From the cell containing the given text, extract its center point as [x, y] coordinate. 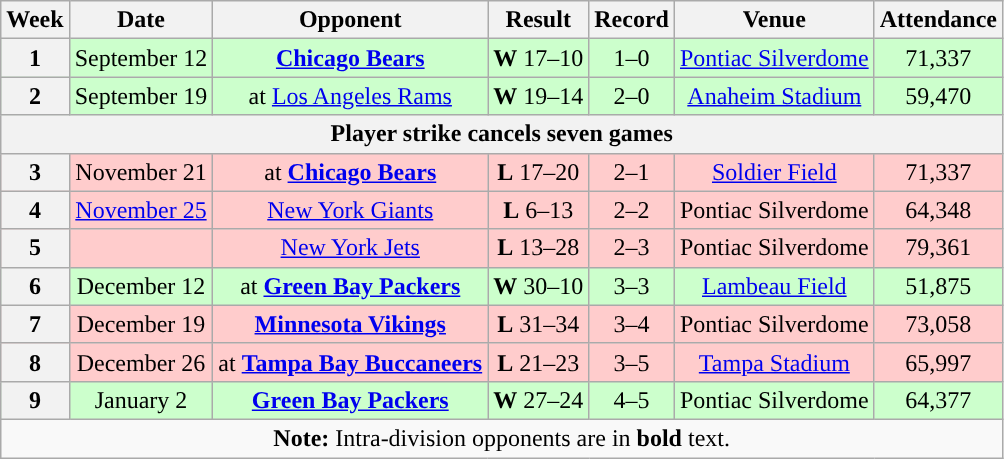
L 17–20 [538, 172]
2–1 [632, 172]
December 26 [141, 362]
Tampa Stadium [774, 362]
September 19 [141, 96]
Result [538, 20]
November 21 [141, 172]
at Chicago Bears [350, 172]
Green Bay Packers [350, 400]
6 [35, 286]
Player strike cancels seven games [502, 134]
8 [35, 362]
Attendance [938, 20]
L 6–13 [538, 210]
Lambeau Field [774, 286]
7 [35, 324]
Chicago Bears [350, 58]
at Tampa Bay Buccaneers [350, 362]
W 30–10 [538, 286]
64,348 [938, 210]
W 19–14 [538, 96]
Note: Intra-division opponents are in bold text. [502, 438]
51,875 [938, 286]
2–2 [632, 210]
2–0 [632, 96]
5 [35, 248]
L 13–28 [538, 248]
November 25 [141, 210]
at Los Angeles Rams [350, 96]
Date [141, 20]
64,377 [938, 400]
79,361 [938, 248]
Week [35, 20]
59,470 [938, 96]
4 [35, 210]
Soldier Field [774, 172]
New York Jets [350, 248]
New York Giants [350, 210]
1 [35, 58]
L 21–23 [538, 362]
September 12 [141, 58]
December 19 [141, 324]
January 2 [141, 400]
Venue [774, 20]
3 [35, 172]
65,997 [938, 362]
Anaheim Stadium [774, 96]
1–0 [632, 58]
9 [35, 400]
3–3 [632, 286]
3–4 [632, 324]
Minnesota Vikings [350, 324]
W 17–10 [538, 58]
Opponent [350, 20]
2–3 [632, 248]
2 [35, 96]
W 27–24 [538, 400]
73,058 [938, 324]
at Green Bay Packers [350, 286]
Record [632, 20]
L 31–34 [538, 324]
December 12 [141, 286]
3–5 [632, 362]
4–5 [632, 400]
